Return [X, Y] of the center of cell containing provided text 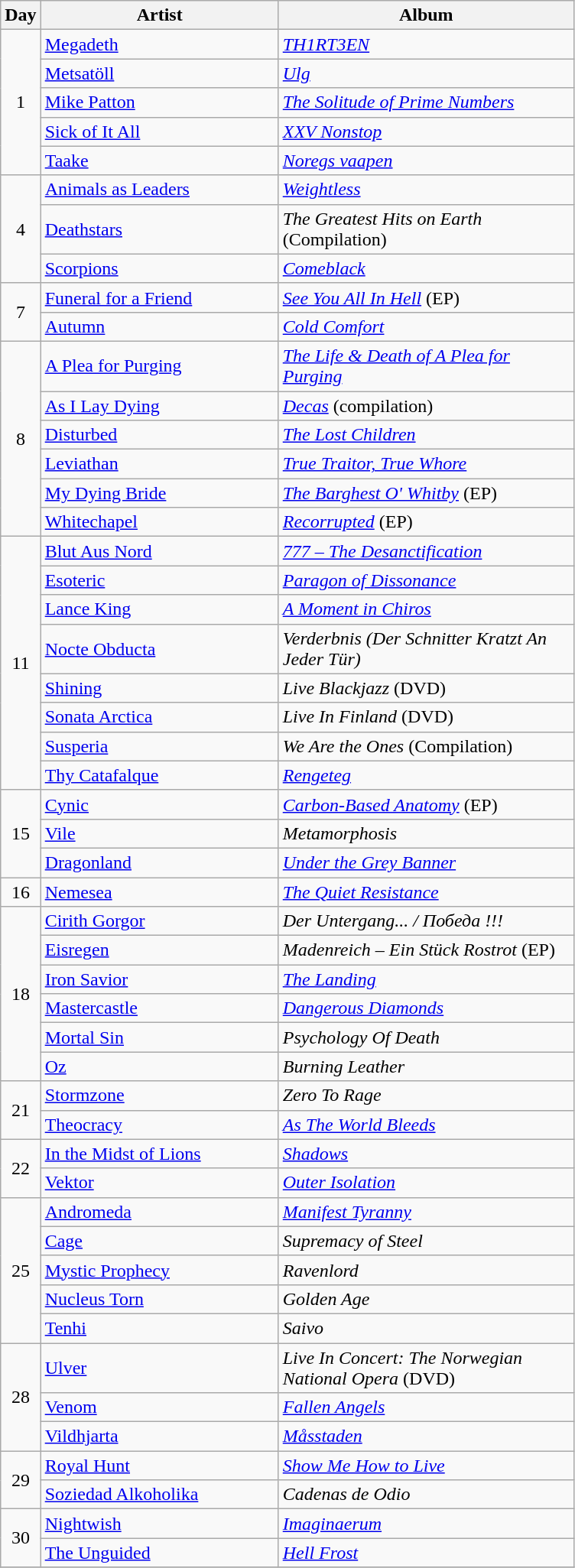
Ulver [159, 1367]
As I Lay Dying [159, 406]
Mystic Prophecy [159, 1270]
Carbon-Based Anatomy (EP) [426, 804]
Shadows [426, 1154]
The Lost Children [426, 435]
As The World Bleeds [426, 1125]
Megadeth [159, 44]
Madenreich – Ein Stück Rostrot (EP) [426, 950]
Metamorphosis [426, 833]
Blut Aus Nord [159, 551]
My Dying Bride [159, 493]
7 [21, 312]
Nemesea [159, 892]
30 [21, 1538]
Recorrupted (EP) [426, 522]
Golden Age [426, 1299]
Live Blackjazz (DVD) [426, 688]
Dragonland [159, 862]
16 [21, 892]
Taake [159, 161]
Måsstaden [426, 1437]
See You All In Hell (EP) [426, 297]
Cadenas de Odio [426, 1495]
Nucleus Torn [159, 1299]
Autumn [159, 326]
29 [21, 1480]
Under the Grey Banner [426, 862]
Verderbnis (Der Schnitter Kratzt An Jeder Tür) [426, 648]
Soziedad Alkoholika [159, 1495]
4 [21, 229]
18 [21, 994]
The Greatest Hits on Earth (Compilation) [426, 229]
Theocracy [159, 1125]
A Moment in Chiros [426, 609]
15 [21, 833]
1 [21, 102]
Ulg [426, 73]
Venom [159, 1407]
11 [21, 664]
Dangerous Diamonds [426, 1008]
Nocte Obducta [159, 648]
Whitechapel [159, 522]
Rengeteg [426, 775]
Cirith Gorgor [159, 921]
Decas (compilation) [426, 406]
Funeral for a Friend [159, 297]
Scorpions [159, 268]
Cage [159, 1241]
A Plea for Purging [159, 365]
Show Me How to Live [426, 1466]
8 [21, 439]
28 [21, 1396]
Susperia [159, 746]
Vektor [159, 1183]
The Barghest O' Whitby (EP) [426, 493]
Paragon of Dissonance [426, 580]
Cynic [159, 804]
Weightless [426, 190]
Iron Savior [159, 979]
Tenhi [159, 1328]
22 [21, 1168]
Esoteric [159, 580]
Supremacy of Steel [426, 1241]
Animals as Leaders [159, 190]
Comeblack [426, 268]
Album [426, 15]
Nightwish [159, 1524]
Der Untergang... / Победа !!! [426, 921]
Eisregen [159, 950]
Mastercastle [159, 1008]
Shining [159, 688]
The Quiet Resistance [426, 892]
Imaginaerum [426, 1524]
XXV Nonstop [426, 131]
Fallen Angels [426, 1407]
Mike Patton [159, 102]
Vile [159, 833]
Outer Isolation [426, 1183]
Thy Catafalque [159, 775]
The Life & Death of A Plea for Purging [426, 365]
The Solitude of Prime Numbers [426, 102]
Ravenlord [426, 1270]
Zero To Rage [426, 1096]
TH1RT3EN [426, 44]
25 [21, 1270]
Disturbed [159, 435]
We Are the Ones (Compilation) [426, 746]
Mortal Sin [159, 1037]
The Landing [426, 979]
The Unguided [159, 1553]
Live In Concert: The Norwegian National Opera (DVD) [426, 1367]
Lance King [159, 609]
Hell Frost [426, 1553]
Sonata Arctica [159, 717]
Artist [159, 15]
True Traitor, True Whore [426, 464]
Leviathan [159, 464]
In the Midst of Lions [159, 1154]
Deathstars [159, 229]
Metsatöll [159, 73]
Saivo [426, 1328]
777 – The Desanctification [426, 551]
Andromeda [159, 1212]
Vildhjarta [159, 1437]
Day [21, 15]
Noregs vaapen [426, 161]
21 [21, 1110]
Royal Hunt [159, 1466]
Burning Leather [426, 1066]
Live In Finland (DVD) [426, 717]
Cold Comfort [426, 326]
Manifest Tyranny [426, 1212]
Psychology Of Death [426, 1037]
Sick of It All [159, 131]
Oz [159, 1066]
Stormzone [159, 1096]
